Output the [X, Y] coordinate of the center of the cell containing the given text.  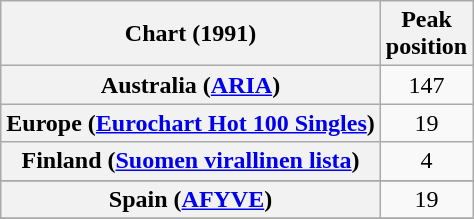
Peakposition [426, 34]
Chart (1991) [191, 34]
4 [426, 161]
Spain (AFYVE) [191, 199]
Australia (ARIA) [191, 85]
Finland (Suomen virallinen lista) [191, 161]
Europe (Eurochart Hot 100 Singles) [191, 123]
147 [426, 85]
